Extract the (X, Y) coordinate from the center of the cell holding the provided text.  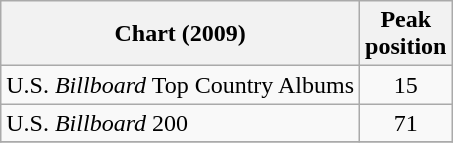
15 (406, 85)
U.S. Billboard 200 (180, 123)
Chart (2009) (180, 34)
71 (406, 123)
Peakposition (406, 34)
U.S. Billboard Top Country Albums (180, 85)
